From the cell containing the given text, extract its center point as (X, Y) coordinate. 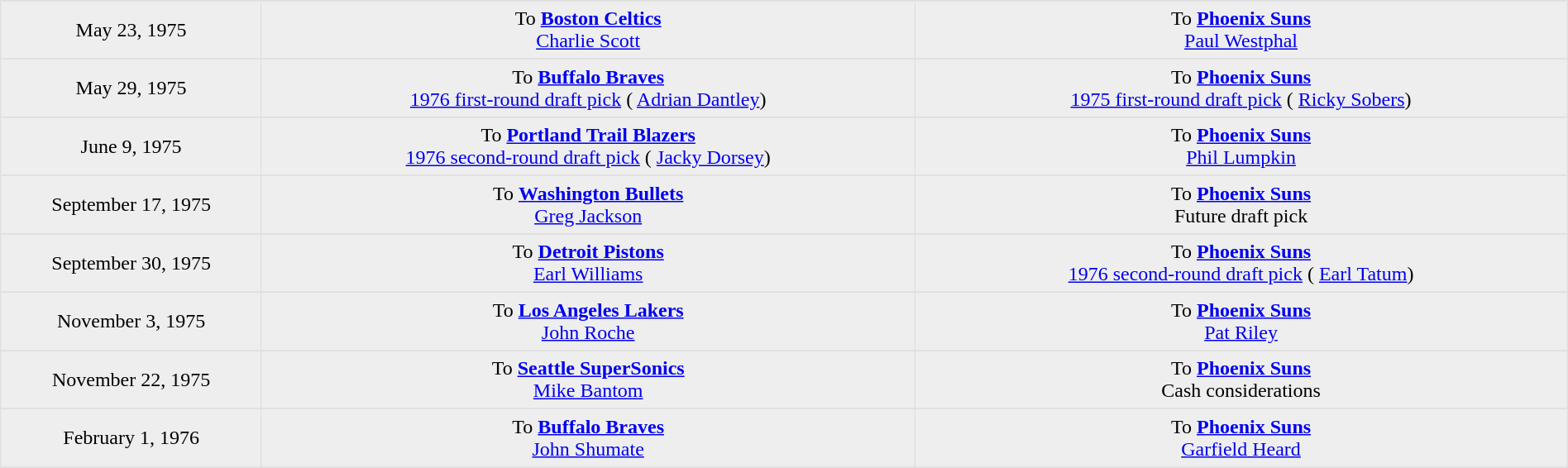
To Buffalo Braves John Shumate (587, 437)
To Detroit Pistons Earl Williams (587, 263)
To Buffalo Braves1976 first-round draft pick ( Adrian Dantley) (587, 88)
To Phoenix Suns Phil Lumpkin (1241, 146)
November 3, 1975 (131, 321)
To Seattle SuperSonics Mike Bantom (587, 380)
To Phoenix Suns Garfield Heard (1241, 437)
November 22, 1975 (131, 380)
To Boston Celtics Charlie Scott (587, 30)
To Phoenix Suns Pat Riley (1241, 321)
To Phoenix Suns1975 first-round draft pick ( Ricky Sobers) (1241, 88)
September 30, 1975 (131, 263)
To Phoenix SunsCash considerations (1241, 380)
February 1, 1976 (131, 437)
September 17, 1975 (131, 204)
May 29, 1975 (131, 88)
June 9, 1975 (131, 146)
To Portland Trail Blazers1976 second-round draft pick ( Jacky Dorsey) (587, 146)
To Phoenix Suns Paul Westphal (1241, 30)
To Los Angeles Lakers John Roche (587, 321)
To Phoenix SunsFuture draft pick (1241, 204)
May 23, 1975 (131, 30)
To Phoenix Suns1976 second-round draft pick ( Earl Tatum) (1241, 263)
To Washington Bullets Greg Jackson (587, 204)
